Provide the [X, Y] coordinate of the cell's center where the given text is located.  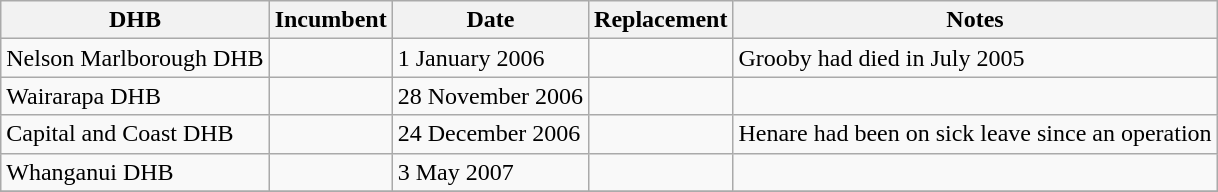
Capital and Coast DHB [135, 134]
Wairarapa DHB [135, 96]
Date [490, 20]
Incumbent [330, 20]
Notes [975, 20]
Whanganui DHB [135, 172]
3 May 2007 [490, 172]
DHB [135, 20]
1 January 2006 [490, 58]
Replacement [661, 20]
24 December 2006 [490, 134]
28 November 2006 [490, 96]
Grooby had died in July 2005 [975, 58]
Henare had been on sick leave since an operation [975, 134]
Nelson Marlborough DHB [135, 58]
